Search for the cell housing the specified text and yield its [x, y] center coordinate. 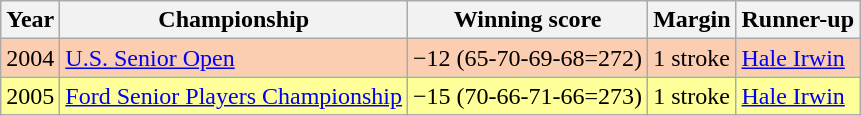
−15 (70-66-71-66=273) [528, 96]
2004 [30, 58]
Margin [692, 20]
Ford Senior Players Championship [234, 96]
2005 [30, 96]
Year [30, 20]
Runner-up [798, 20]
Winning score [528, 20]
U.S. Senior Open [234, 58]
Championship [234, 20]
−12 (65-70-69-68=272) [528, 58]
